Determine the (x, y) coordinate at the center of the cell enclosing the given text.  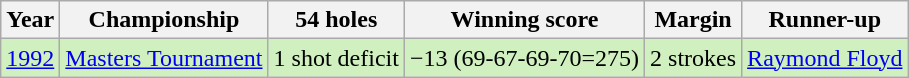
1 shot deficit (336, 58)
−13 (69-67-69-70=275) (524, 58)
Margin (694, 20)
Championship (164, 20)
Masters Tournament (164, 58)
2 strokes (694, 58)
Runner-up (825, 20)
Year (30, 20)
Raymond Floyd (825, 58)
54 holes (336, 20)
1992 (30, 58)
Winning score (524, 20)
